Pinpoint the cell where the given text exists, returning its (x, y) midpoint coordinate. 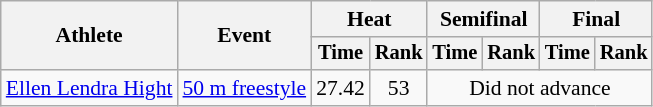
27.42 (340, 88)
Event (245, 36)
Ellen Lendra Hight (90, 88)
Athlete (90, 36)
Heat (369, 19)
Semifinal (483, 19)
Did not advance (540, 88)
53 (399, 88)
Final (596, 19)
50 m freestyle (245, 88)
